Pinpoint the cell where the given text exists, returning its (x, y) midpoint coordinate. 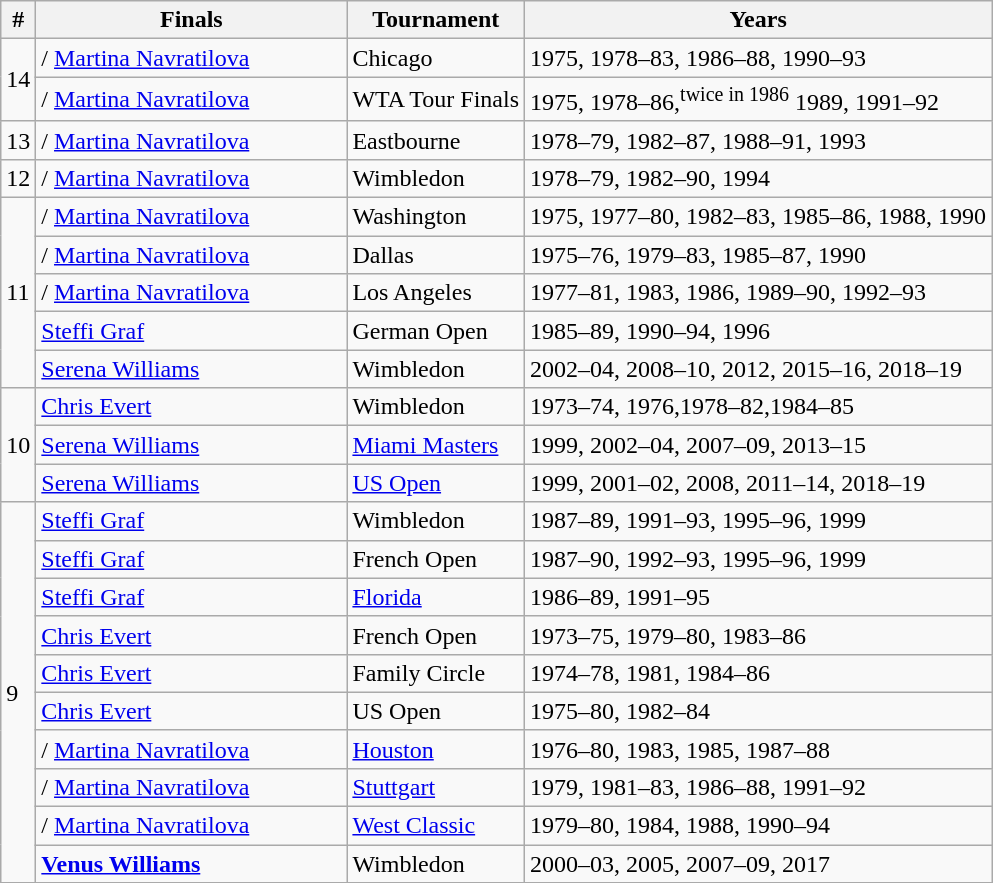
Washington (436, 217)
WTA Tour Finals (436, 100)
14 (18, 80)
Tournament (436, 20)
1979, 1981–83, 1986–88, 1991–92 (758, 787)
1987–90, 1992–93, 1995–96, 1999 (758, 559)
1986–89, 1991–95 (758, 597)
1973–74, 1976,1978–82,1984–85 (758, 407)
13 (18, 140)
1975–76, 1979–83, 1985–87, 1990 (758, 255)
1975–80, 1982–84 (758, 711)
Los Angeles (436, 293)
1975, 1977–80, 1982–83, 1985–86, 1988, 1990 (758, 217)
1999, 2001–02, 2008, 2011–14, 2018–19 (758, 483)
11 (18, 293)
12 (18, 178)
1976–80, 1983, 1985, 1987–88 (758, 749)
Finals (192, 20)
1999, 2002–04, 2007–09, 2013–15 (758, 445)
9 (18, 692)
Stuttgart (436, 787)
1977–81, 1983, 1986, 1989–90, 1992–93 (758, 293)
1987–89, 1991–93, 1995–96, 1999 (758, 521)
Years (758, 20)
# (18, 20)
1973–75, 1979–80, 1983–86 (758, 635)
West Classic (436, 826)
Houston (436, 749)
1985–89, 1990–94, 1996 (758, 331)
Eastbourne (436, 140)
German Open (436, 331)
2000–03, 2005, 2007–09, 2017 (758, 864)
Family Circle (436, 673)
Miami Masters (436, 445)
10 (18, 445)
1974–78, 1981, 1984–86 (758, 673)
1975, 1978–86,twice in 1986 1989, 1991–92 (758, 100)
1979–80, 1984, 1988, 1990–94 (758, 826)
2002–04, 2008–10, 2012, 2015–16, 2018–19 (758, 369)
1978–79, 1982–87, 1988–91, 1993 (758, 140)
Venus Williams (192, 864)
1975, 1978–83, 1986–88, 1990–93 (758, 58)
Chicago (436, 58)
Florida (436, 597)
Dallas (436, 255)
1978–79, 1982–90, 1994 (758, 178)
